Output the (X, Y) coordinate of the center of the cell containing the given text.  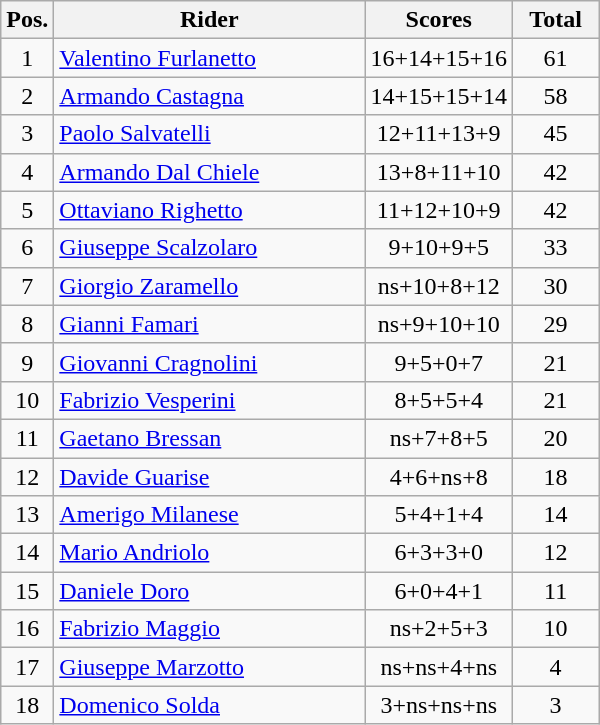
ns+10+8+12 (439, 286)
ns+2+5+3 (439, 629)
Gianni Famari (210, 324)
6 (28, 248)
5+4+1+4 (439, 515)
16 (28, 629)
Fabrizio Vesperini (210, 400)
Daniele Doro (210, 591)
ns+ns+4+ns (439, 667)
9+5+0+7 (439, 362)
Davide Guarise (210, 477)
5 (28, 210)
ns+7+8+5 (439, 438)
Giuseppe Marzotto (210, 667)
6+3+3+0 (439, 553)
Armando Castagna (210, 96)
20 (556, 438)
Mario Andriolo (210, 553)
4+6+ns+8 (439, 477)
Scores (439, 20)
Armando Dal Chiele (210, 172)
3+ns+ns+ns (439, 705)
8 (28, 324)
12+11+13+9 (439, 134)
Giorgio Zaramello (210, 286)
Gaetano Bressan (210, 438)
17 (28, 667)
Rider (210, 20)
6+0+4+1 (439, 591)
11+12+10+9 (439, 210)
7 (28, 286)
Valentino Furlanetto (210, 58)
61 (556, 58)
Domenico Solda (210, 705)
Total (556, 20)
29 (556, 324)
Giuseppe Scalzolaro (210, 248)
33 (556, 248)
Fabrizio Maggio (210, 629)
9 (28, 362)
13+8+11+10 (439, 172)
Pos. (28, 20)
8+5+5+4 (439, 400)
2 (28, 96)
9+10+9+5 (439, 248)
ns+9+10+10 (439, 324)
Giovanni Cragnolini (210, 362)
1 (28, 58)
Amerigo Milanese (210, 515)
Ottaviano Righetto (210, 210)
16+14+15+16 (439, 58)
14+15+15+14 (439, 96)
15 (28, 591)
45 (556, 134)
13 (28, 515)
58 (556, 96)
30 (556, 286)
Paolo Salvatelli (210, 134)
